Return (x, y) of the center of cell containing provided text 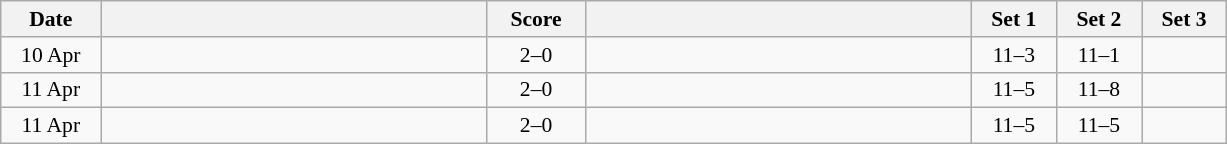
11–1 (1098, 55)
11–8 (1098, 90)
10 Apr (51, 55)
Date (51, 19)
Set 2 (1098, 19)
11–3 (1014, 55)
Set 1 (1014, 19)
Score (536, 19)
Set 3 (1184, 19)
